From the cell containing the given text, extract its center point as [X, Y] coordinate. 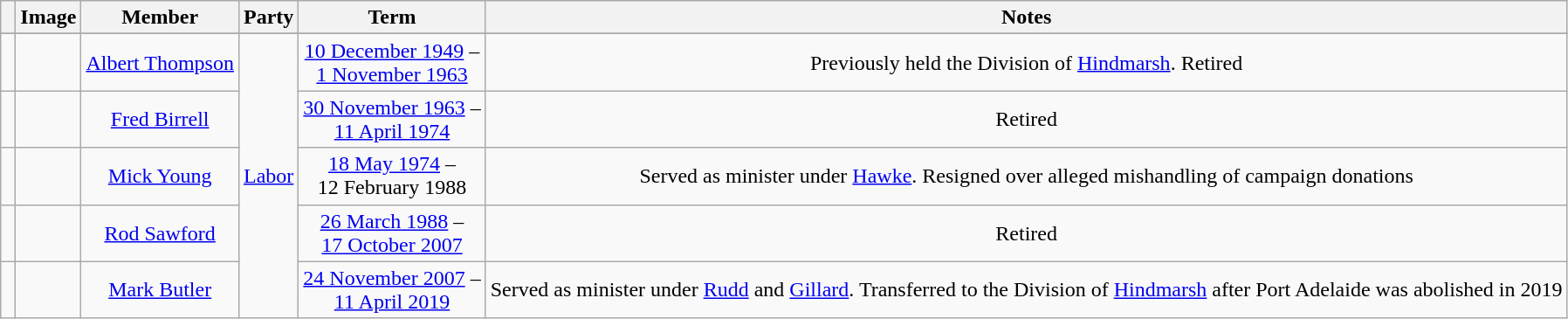
Member [161, 17]
Notes [1027, 17]
Fred Birrell [161, 119]
Albert Thompson [161, 63]
10 December 1949 –1 November 1963 [392, 63]
Served as minister under Hawke. Resigned over alleged mishandling of campaign donations [1027, 177]
18 May 1974 –12 February 1988 [392, 177]
Previously held the Division of Hindmarsh. Retired [1027, 63]
Party [268, 17]
Term [392, 17]
Mark Butler [161, 290]
30 November 1963 –11 April 1974 [392, 119]
Mick Young [161, 177]
24 November 2007 –11 April 2019 [392, 290]
26 March 1988 –17 October 2007 [392, 232]
Image [49, 17]
Labor [268, 177]
Rod Sawford [161, 232]
Served as minister under Rudd and Gillard. Transferred to the Division of Hindmarsh after Port Adelaide was abolished in 2019 [1027, 290]
